Search for the cell housing the specified text and yield its [X, Y] center coordinate. 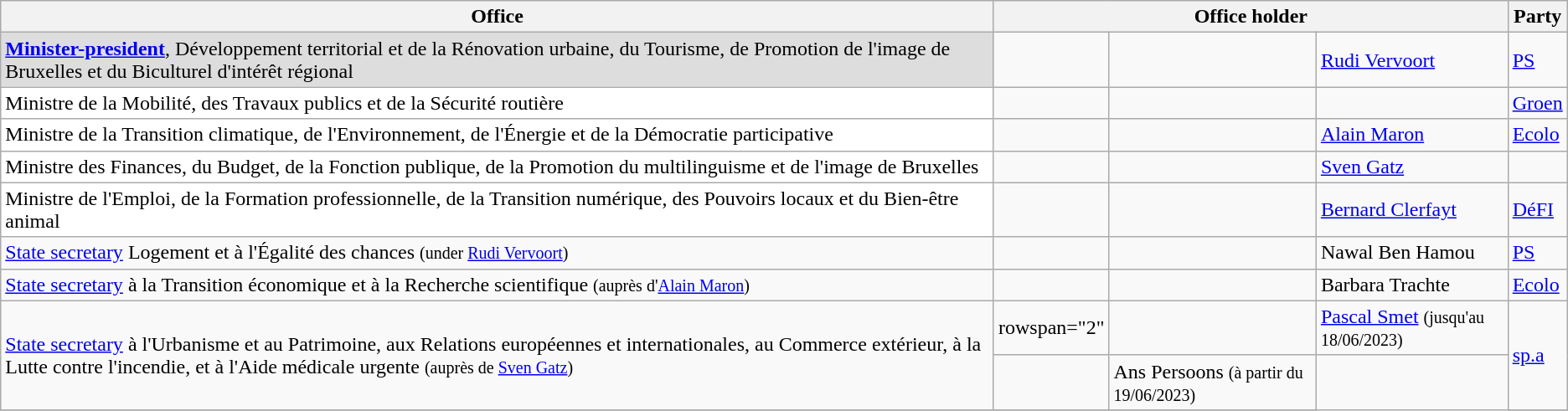
Sven Gatz [1412, 167]
Ministre de la Transition climatique, de l'Environnement, de l'Énergie et de la Démocratie participative [498, 135]
Pascal Smet (jusqu'au 18/06/2023) [1412, 328]
rowspan="2" [1051, 328]
Office [498, 17]
Ministre de la Mobilité, des Travaux publics et de la Sécurité routière [498, 103]
Groen [1538, 103]
Office holder [1251, 17]
Bernard Clerfayt [1412, 209]
Ministre des Finances, du Budget, de la Fonction publique, de la Promotion du multilinguisme et de l'image de Bruxelles [498, 167]
State secretary Logement et à l'Égalité des chances (under Rudi Vervoort) [498, 253]
Party [1538, 17]
Ans Persoons (à partir du 19/06/2023) [1213, 382]
DéFI [1538, 209]
Rudi Vervoort [1412, 60]
Nawal Ben Hamou [1412, 253]
Ministre de l'Emploi, de la Formation professionnelle, de la Transition numérique, des Pouvoirs locaux et du Bien-être animal [498, 209]
sp.a [1538, 355]
Alain Maron [1412, 135]
Barbara Trachte [1412, 285]
State secretary à la Transition économique et à la Recherche scientifique (auprès d'Alain Maron) [498, 285]
